Identify which cell holds the provided text, then report its (x, y) central coordinate. 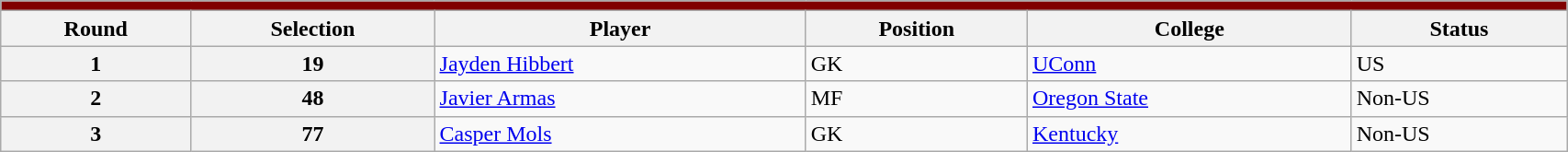
77 (312, 134)
MF (917, 99)
Round (96, 29)
3 (96, 134)
Casper Mols (620, 134)
Position (917, 29)
College (1189, 29)
2 (96, 99)
48 (312, 99)
1 (96, 64)
Javier Armas (620, 99)
Oregon State (1189, 99)
Kentucky (1189, 134)
US (1459, 64)
Selection (312, 29)
19 (312, 64)
UConn (1189, 64)
Player (620, 29)
Status (1459, 29)
Jayden Hibbert (620, 64)
